Identify which cell holds the provided text, then report its (X, Y) central coordinate. 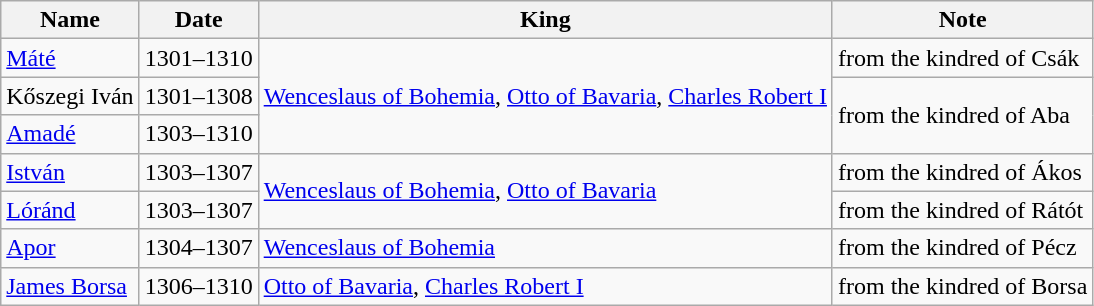
Apor (70, 248)
Kőszegi Iván (70, 96)
from the kindred of Pécz (962, 248)
from the kindred of Aba (962, 115)
Lóránd (70, 210)
from the kindred of Rátót (962, 210)
1306–1310 (198, 286)
Amadé (70, 134)
Note (962, 20)
1301–1310 (198, 58)
István (70, 172)
from the kindred of Ákos (962, 172)
James Borsa (70, 286)
Name (70, 20)
Wenceslaus of Bohemia, Otto of Bavaria (545, 191)
Otto of Bavaria, Charles Robert I (545, 286)
1304–1307 (198, 248)
Wenceslaus of Bohemia (545, 248)
Date (198, 20)
King (545, 20)
1301–1308 (198, 96)
1303–1310 (198, 134)
from the kindred of Csák (962, 58)
Wenceslaus of Bohemia, Otto of Bavaria, Charles Robert I (545, 96)
Máté (70, 58)
from the kindred of Borsa (962, 286)
